Scan for the cell matching the given text and deliver its [x, y] coordinate at center. 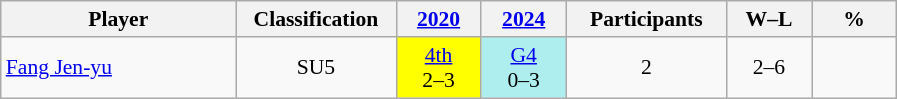
2020 [438, 19]
Player [118, 19]
SU5 [316, 68]
2–6 [768, 68]
Classification [316, 19]
2 [646, 68]
W–L [768, 19]
4th2–3 [438, 68]
2024 [524, 19]
% [854, 19]
Participants [646, 19]
Fang Jen-yu [118, 68]
G40–3 [524, 68]
